Return (x, y) of the center of cell containing provided text 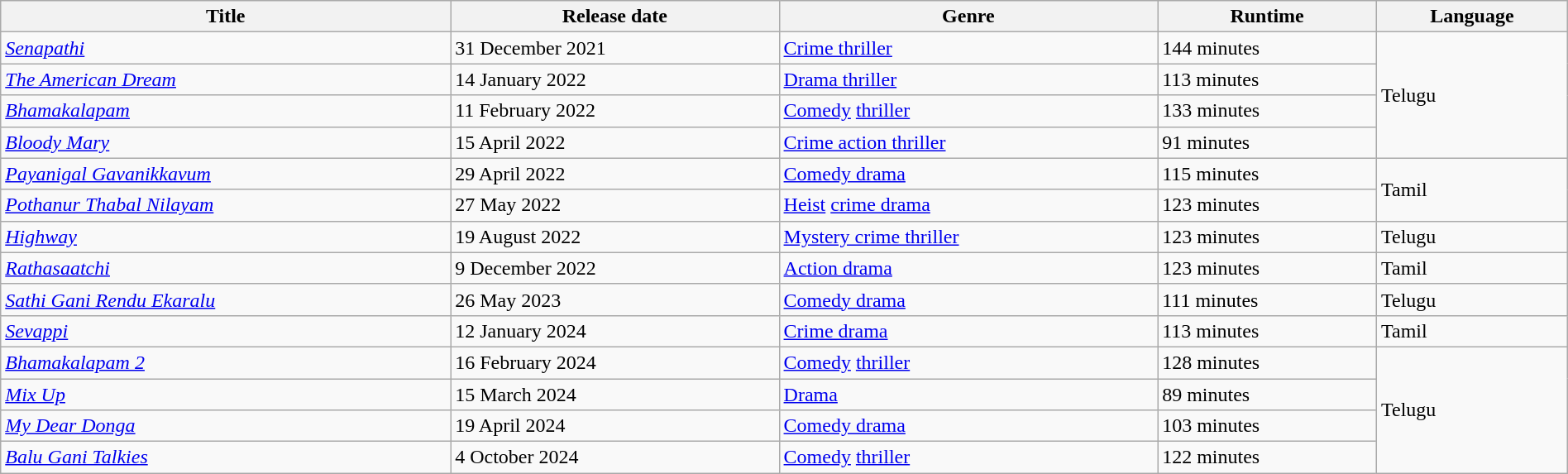
Highway (226, 237)
128 minutes (1267, 362)
29 April 2022 (615, 174)
Language (1472, 17)
19 April 2024 (615, 426)
Sevappi (226, 331)
Mix Up (226, 395)
15 April 2022 (615, 142)
9 December 2022 (615, 268)
91 minutes (1267, 142)
Mystery crime thriller (968, 237)
15 March 2024 (615, 395)
4 October 2024 (615, 457)
Heist crime drama (968, 205)
Crime drama (968, 331)
12 January 2024 (615, 331)
Action drama (968, 268)
26 May 2023 (615, 299)
Crime thriller (968, 48)
144 minutes (1267, 48)
Drama (968, 395)
Crime action thriller (968, 142)
133 minutes (1267, 111)
Bloody Mary (226, 142)
Balu Gani Talkies (226, 457)
Payanigal Gavanikkavum (226, 174)
27 May 2022 (615, 205)
The American Dream (226, 79)
115 minutes (1267, 174)
Bhamakalapam (226, 111)
31 December 2021 (615, 48)
Sathi Gani Rendu Ekaralu (226, 299)
Rathasaatchi (226, 268)
89 minutes (1267, 395)
Runtime (1267, 17)
Genre (968, 17)
Drama thriller (968, 79)
19 August 2022 (615, 237)
Pothanur Thabal Nilayam (226, 205)
Title (226, 17)
16 February 2024 (615, 362)
Bhamakalapam 2 (226, 362)
My Dear Donga (226, 426)
Release date (615, 17)
103 minutes (1267, 426)
122 minutes (1267, 457)
111 minutes (1267, 299)
11 February 2022 (615, 111)
14 January 2022 (615, 79)
Senapathi (226, 48)
